Identify which cell holds the provided text, then report its [x, y] central coordinate. 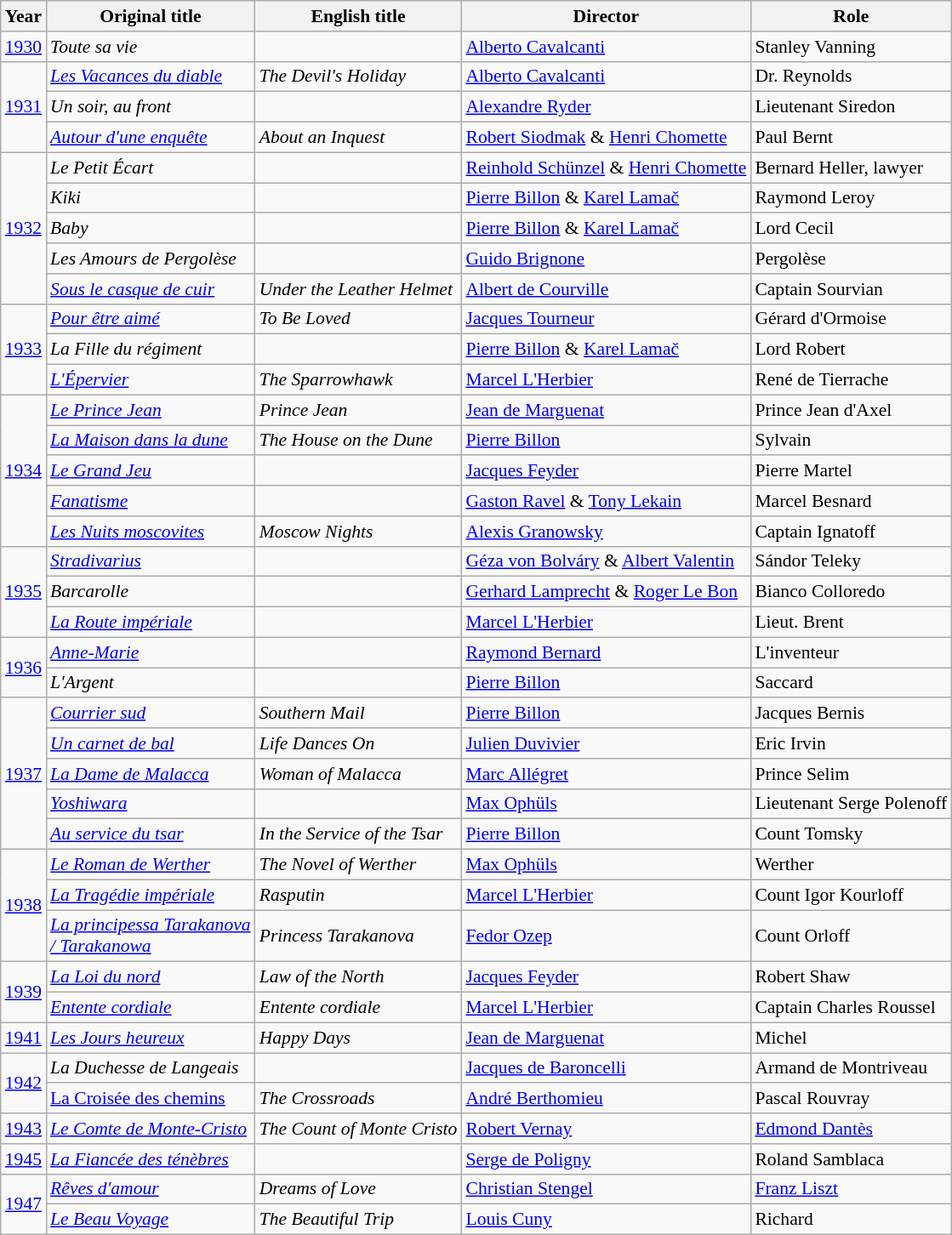
Woman of Malacca [359, 774]
Autour d'une enquête [151, 138]
La Fille du régiment [151, 350]
La Maison dans la dune [151, 441]
Southern Mail [359, 714]
Les Amours de Pergolèse [151, 259]
Les Jours heureux [151, 1038]
The Sparrowhawk [359, 380]
Robert Siodmak & Henri Chomette [606, 138]
Armand de Montriveau [851, 1068]
Courrier sud [151, 714]
Prince Jean d'Axel [851, 410]
La principessa Tarakanova/ Tarakanowa [151, 936]
1941 [24, 1038]
Pierre Martel [851, 471]
Géza von Bolváry & Albert Valentin [606, 561]
1942 [24, 1084]
Sous le casque de cuir [151, 289]
Bernard Heller, lawyer [851, 168]
Captain Ignatoff [851, 532]
Reinhold Schünzel & Henri Chomette [606, 168]
Robert Vernay [606, 1129]
1932 [24, 228]
Lieutenant Siredon [851, 107]
Count Orloff [851, 936]
Count Igor Kourloff [851, 895]
Law of the North [359, 977]
La Route impériale [151, 623]
To Be Loved [359, 319]
Le Grand Jeu [151, 471]
Fedor Ozep [606, 936]
In the Service of the Tsar [359, 834]
English title [359, 16]
Rasputin [359, 895]
Michel [851, 1038]
Marc Allégret [606, 774]
Louis Cuny [606, 1220]
Franz Liszt [851, 1189]
Fanatisme [151, 501]
Dr. Reynolds [851, 77]
Under the Leather Helmet [359, 289]
Year [24, 16]
1939 [24, 992]
1945 [24, 1159]
1937 [24, 774]
Anne-Marie [151, 652]
Role [851, 16]
1935 [24, 592]
Gérard d'Ormoise [851, 319]
Gerhard Lamprecht & Roger Le Bon [606, 592]
Lieutenant Serge Polenoff [851, 804]
1936 [24, 667]
Dreams of Love [359, 1189]
Les Vacances du diable [151, 77]
La Fiancée des ténèbres [151, 1159]
Princess Tarakanova [359, 936]
Guido Brignone [606, 259]
Les Nuits moscovites [151, 532]
Pergolèse [851, 259]
Lieut. Brent [851, 623]
Jacques Bernis [851, 714]
About an Inquest [359, 138]
Pour être aimé [151, 319]
The Devil's Holiday [359, 77]
Roland Samblaca [851, 1159]
Saccard [851, 683]
Le Roman de Werther [151, 865]
La Tragédie impériale [151, 895]
Moscow Nights [359, 532]
Jacques de Baroncelli [606, 1068]
Barcarolle [151, 592]
Albert de Courville [606, 289]
Le Beau Voyage [151, 1220]
Lord Cecil [851, 229]
Julien Duvivier [606, 743]
1938 [24, 906]
Edmond Dantès [851, 1129]
L'inventeur [851, 652]
1934 [24, 470]
Eric Irvin [851, 743]
1933 [24, 349]
La Croisée des chemins [151, 1099]
Original title [151, 16]
Rêves d'amour [151, 1189]
Captain Sourvian [851, 289]
Au service du tsar [151, 834]
Count Tomsky [851, 834]
Raymond Bernard [606, 652]
1930 [24, 47]
Lord Robert [851, 350]
Christian Stengel [606, 1189]
The House on the Dune [359, 441]
Richard [851, 1220]
Life Dances On [359, 743]
La Dame de Malacca [151, 774]
La Duchesse de Langeais [151, 1068]
Bianco Colloredo [851, 592]
L'Épervier [151, 380]
Kiki [151, 198]
The Beautiful Trip [359, 1220]
La Loi du nord [151, 977]
Stradivarius [151, 561]
The Count of Monte Cristo [359, 1129]
Un soir, au front [151, 107]
Alexis Granowsky [606, 532]
1931 [24, 107]
Robert Shaw [851, 977]
The Novel of Werther [359, 865]
Alexandre Ryder [606, 107]
L'Argent [151, 683]
The Crossroads [359, 1099]
Paul Bernt [851, 138]
Sándor Teleky [851, 561]
René de Tierrache [851, 380]
Un carnet de bal [151, 743]
Le Comte de Monte-Cristo [151, 1129]
Le Petit Écart [151, 168]
Gaston Ravel & Tony Lekain [606, 501]
Prince Selim [851, 774]
Werther [851, 865]
Marcel Besnard [851, 501]
Baby [151, 229]
Yoshiwara [151, 804]
André Berthomieu [606, 1099]
Happy Days [359, 1038]
Captain Charles Roussel [851, 1008]
Stanley Vanning [851, 47]
1947 [24, 1204]
Director [606, 16]
1943 [24, 1129]
Pascal Rouvray [851, 1099]
Sylvain [851, 441]
Raymond Leroy [851, 198]
Le Prince Jean [151, 410]
Jacques Tourneur [606, 319]
Toute sa vie [151, 47]
Serge de Poligny [606, 1159]
Prince Jean [359, 410]
